Search for the cell housing the specified text and yield its (x, y) center coordinate. 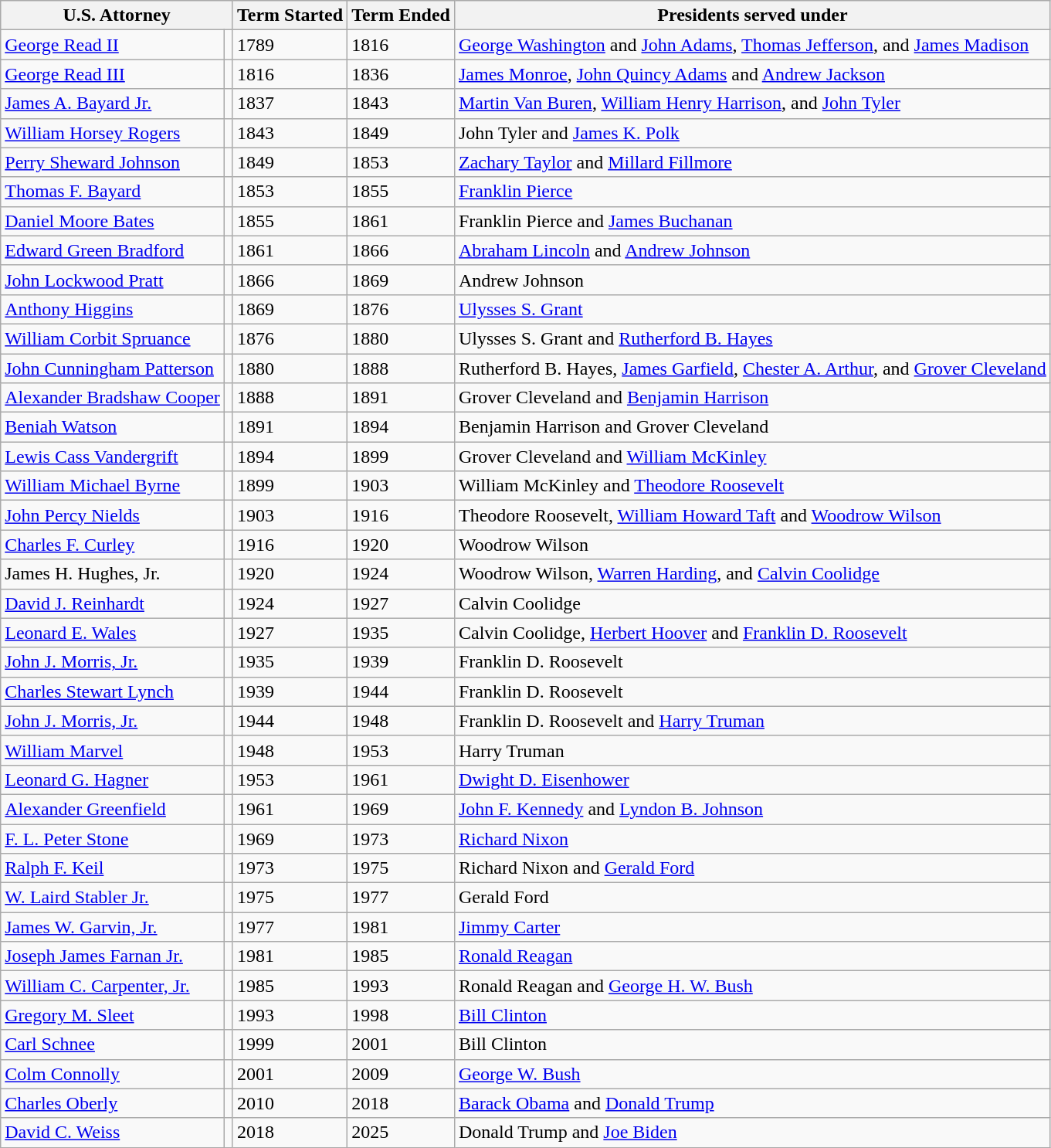
Charles Oberly (113, 1103)
Ronald Reagan (752, 956)
Zachary Taylor and Millard Fillmore (752, 162)
Calvin Coolidge (752, 603)
Grover Cleveland and Benjamin Harrison (752, 398)
William Marvel (113, 750)
David C. Weiss (113, 1133)
Rutherford B. Hayes, James Garfield, Chester A. Arthur, and Grover Cleveland (752, 369)
1836 (402, 74)
Charles F. Curley (113, 545)
Benjamin Harrison and Grover Cleveland (752, 427)
William McKinley and Theodore Roosevelt (752, 486)
Edward Green Bradford (113, 250)
Charles Stewart Lynch (113, 691)
Ulysses S. Grant and Rutherford B. Hayes (752, 338)
Term Started (290, 15)
William Corbit Spruance (113, 338)
Perry Sheward Johnson (113, 162)
William Michael Byrne (113, 486)
James H. Hughes, Jr. (113, 574)
W. Laird Stabler Jr. (113, 898)
John F. Kennedy and Lyndon B. Johnson (752, 809)
Colm Connolly (113, 1074)
Carl Schnee (113, 1044)
Richard Nixon (752, 838)
Alexander Greenfield (113, 809)
Term Ended (402, 15)
Franklin Pierce and James Buchanan (752, 221)
Franklin Pierce (752, 192)
1837 (290, 104)
F. L. Peter Stone (113, 838)
Franklin D. Roosevelt and Harry Truman (752, 721)
Joseph James Farnan Jr. (113, 956)
Andrew Johnson (752, 280)
Dwight D. Eisenhower (752, 779)
1789 (290, 45)
William C. Carpenter, Jr. (113, 986)
Woodrow Wilson (752, 545)
U.S. Attorney (117, 15)
David J. Reinhardt (113, 603)
Presidents served under (752, 15)
George W. Bush (752, 1074)
Anthony Higgins (113, 309)
George Read II (113, 45)
2010 (290, 1103)
Ulysses S. Grant (752, 309)
Lewis Cass Vandergrift (113, 457)
Woodrow Wilson, Warren Harding, and Calvin Coolidge (752, 574)
James W. Garvin, Jr. (113, 927)
Ronald Reagan and George H. W. Bush (752, 986)
Barack Obama and Donald Trump (752, 1103)
John Tyler and James K. Polk (752, 133)
John Lockwood Pratt (113, 280)
Grover Cleveland and William McKinley (752, 457)
Thomas F. Bayard (113, 192)
Gerald Ford (752, 898)
Leonard G. Hagner (113, 779)
Donald Trump and Joe Biden (752, 1133)
Calvin Coolidge, Herbert Hoover and Franklin D. Roosevelt (752, 633)
Martin Van Buren, William Henry Harrison, and John Tyler (752, 104)
1998 (402, 1015)
Ralph F. Keil (113, 868)
James Monroe, John Quincy Adams and Andrew Jackson (752, 74)
George Washington and John Adams, Thomas Jefferson, and James Madison (752, 45)
George Read III (113, 74)
Richard Nixon and Gerald Ford (752, 868)
John Percy Nields (113, 515)
Abraham Lincoln and Andrew Johnson (752, 250)
Beniah Watson (113, 427)
Daniel Moore Bates (113, 221)
Leonard E. Wales (113, 633)
John Cunningham Patterson (113, 369)
Alexander Bradshaw Cooper (113, 398)
Theodore Roosevelt, William Howard Taft and Woodrow Wilson (752, 515)
2009 (402, 1074)
1999 (290, 1044)
Harry Truman (752, 750)
James A. Bayard Jr. (113, 104)
Gregory M. Sleet (113, 1015)
Jimmy Carter (752, 927)
William Horsey Rogers (113, 133)
2025 (402, 1133)
